Determine the (X, Y) coordinate at the center of the cell enclosing the given text.  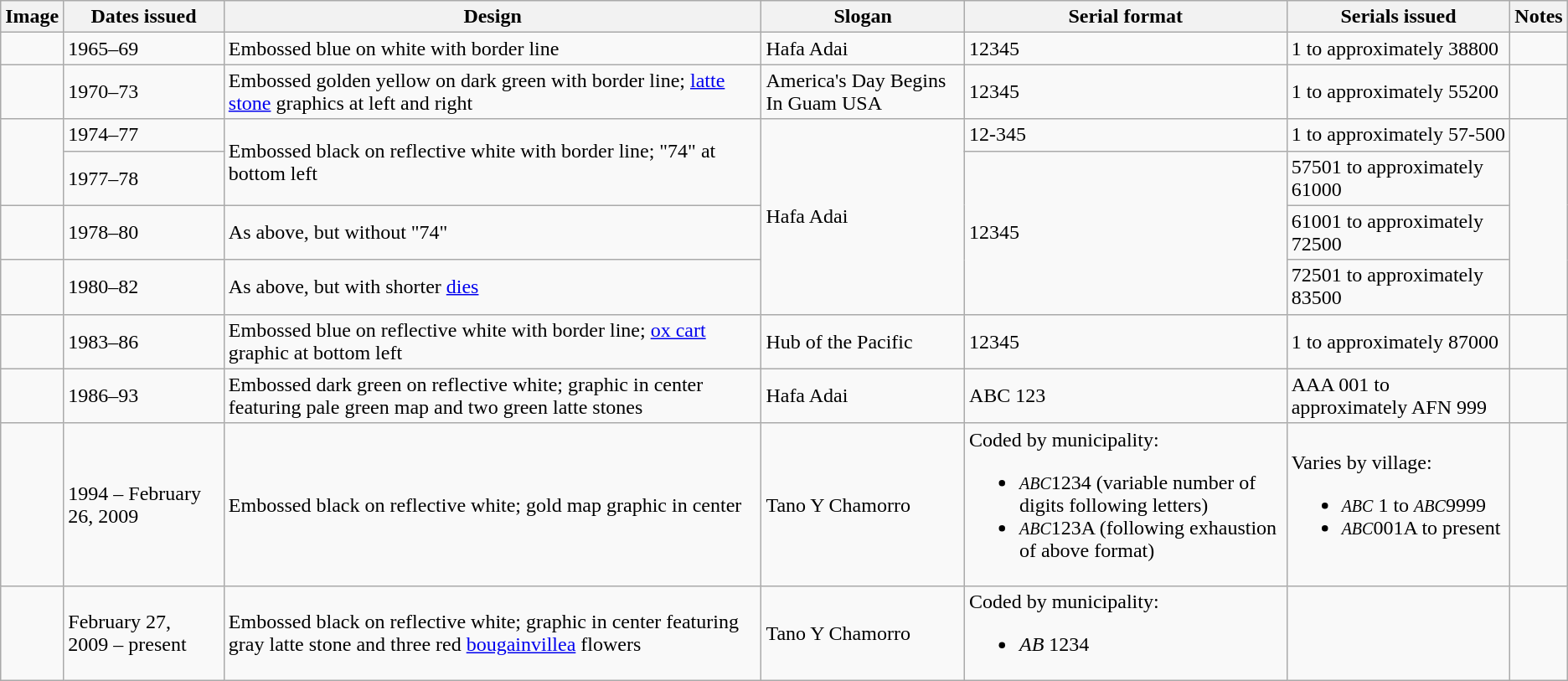
72501 to approximately 83500 (1399, 286)
America's Day Begins In Guam USA (863, 92)
Dates issued (144, 17)
Embossed black on reflective white; gold map graphic in center (493, 504)
1 to approximately 38800 (1399, 49)
Embossed blue on white with border line (493, 49)
1974–77 (144, 135)
ABC 123 (1126, 395)
1983–86 (144, 342)
Serials issued (1399, 17)
1970–73 (144, 92)
Embossed black on reflective white with border line; "74" at bottom left (493, 163)
Image (32, 17)
Slogan (863, 17)
Hub of the Pacific (863, 342)
Embossed dark green on reflective white; graphic in center featuring pale green map and two green latte stones (493, 395)
Serial format (1126, 17)
1994 – February 26, 2009 (144, 504)
Varies by village:ABC 1 to ABC9999ABC001A to present (1399, 504)
Coded by municipality:ABC1234 (variable number of digits following letters)ABC123A (following exhaustion of above format) (1126, 504)
57501 to approximately 61000 (1399, 178)
As above, but with shorter dies (493, 286)
Embossed black on reflective white; graphic in center featuring gray latte stone and three red bougainvillea flowers (493, 633)
1 to approximately 87000 (1399, 342)
1980–82 (144, 286)
As above, but without "74" (493, 233)
Coded by municipality:AB 1234 (1126, 633)
Embossed golden yellow on dark green with border line; latte stone graphics at left and right (493, 92)
AAA 001 to approximately AFN 999 (1399, 395)
1978–80 (144, 233)
Embossed blue on reflective white with border line; ox cart graphic at bottom left (493, 342)
12-345 (1126, 135)
Notes (1539, 17)
1 to approximately 55200 (1399, 92)
Design (493, 17)
1986–93 (144, 395)
61001 to approximately 72500 (1399, 233)
1977–78 (144, 178)
1 to approximately 57-500 (1399, 135)
February 27, 2009 – present (144, 633)
1965–69 (144, 49)
